Return [X, Y] of the center of cell containing provided text 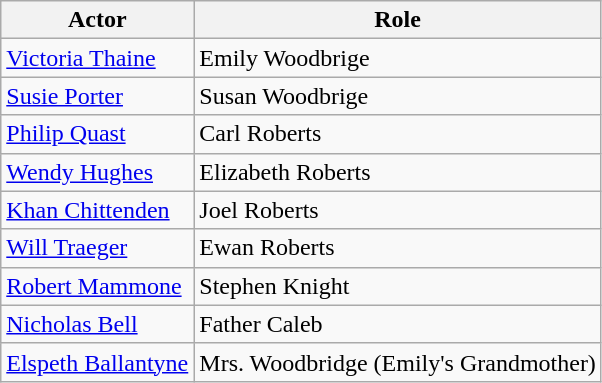
Emily Woodbrige [398, 58]
Susan Woodbrige [398, 96]
Nicholas Bell [98, 324]
Actor [98, 20]
Philip Quast [98, 134]
Robert Mammone [98, 286]
Mrs. Woodbridge (Emily's Grandmother) [398, 362]
Wendy Hughes [98, 172]
Father Caleb [398, 324]
Victoria Thaine [98, 58]
Ewan Roberts [398, 248]
Will Traeger [98, 248]
Carl Roberts [398, 134]
Khan Chittenden [98, 210]
Elspeth Ballantyne [98, 362]
Elizabeth Roberts [398, 172]
Stephen Knight [398, 286]
Joel Roberts [398, 210]
Role [398, 20]
Susie Porter [98, 96]
